Return (x, y) of the center of cell containing provided text 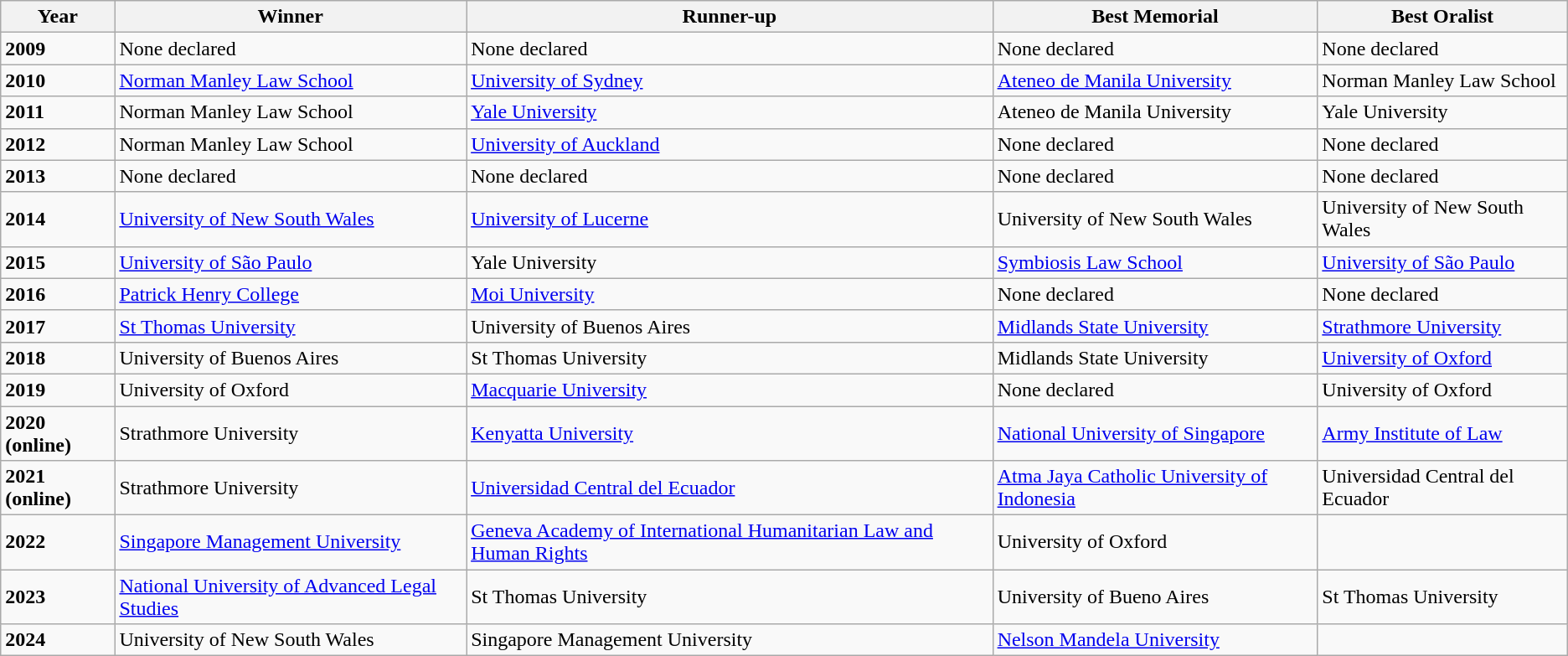
2009 (58, 49)
Moi University (730, 294)
Macquarie University (730, 390)
Best Memorial (1155, 17)
2013 (58, 176)
2021 (online) (58, 488)
Nelson Mandela University (1155, 640)
2017 (58, 326)
2014 (58, 220)
National University of Advanced Legal Studies (291, 597)
Kenyatta University (730, 432)
Atma Jaya Catholic University of Indonesia (1155, 488)
2011 (58, 112)
Symbiosis Law School (1155, 262)
Runner-up (730, 17)
2016 (58, 294)
University of Sydney (730, 80)
2015 (58, 262)
National University of Singapore (1155, 432)
Best Oralist (1442, 17)
Winner (291, 17)
University of Bueno Aires (1155, 597)
2018 (58, 358)
2012 (58, 144)
University of Auckland (730, 144)
2019 (58, 390)
2010 (58, 80)
Patrick Henry College (291, 294)
2024 (58, 640)
2022 (58, 543)
University of Lucerne (730, 220)
Geneva Academy of International Humanitarian Law and Human Rights (730, 543)
2020 (online) (58, 432)
Army Institute of Law (1442, 432)
2023 (58, 597)
Year (58, 17)
